Locate the cell with the specified text and output its (x, y) center coordinate. 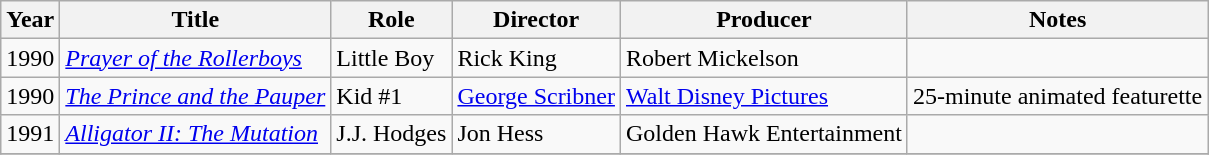
George Scribner (536, 96)
J.J. Hodges (392, 134)
Year (30, 20)
Producer (764, 20)
Robert Mickelson (764, 58)
Director (536, 20)
Golden Hawk Entertainment (764, 134)
Alligator II: The Mutation (196, 134)
Notes (1057, 20)
The Prince and the Pauper (196, 96)
Kid #1 (392, 96)
1991 (30, 134)
Little Boy (392, 58)
Rick King (536, 58)
Role (392, 20)
Jon Hess (536, 134)
Walt Disney Pictures (764, 96)
25-minute animated featurette (1057, 96)
Prayer of the Rollerboys (196, 58)
Title (196, 20)
